Extract the (x, y) coordinate from the center of the cell holding the provided text.  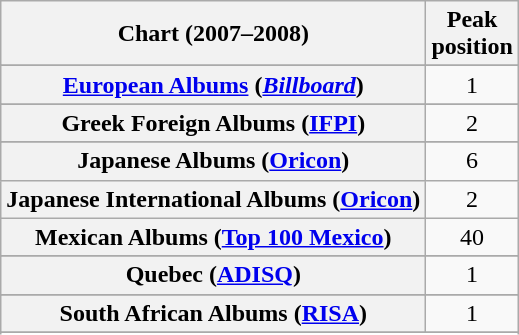
Chart (2007–2008) (214, 34)
Mexican Albums (Top 100 Mexico) (214, 237)
European Albums (Billboard) (214, 85)
Greek Foreign Albums (IFPI) (214, 123)
Japanese Albums (Oricon) (214, 161)
6 (472, 161)
Japanese International Albums (Oricon) (214, 199)
40 (472, 237)
Quebec (ADISQ) (214, 275)
Peakposition (472, 34)
South African Albums (RISA) (214, 313)
